Extract the [x, y] coordinate from the center of the cell holding the provided text.  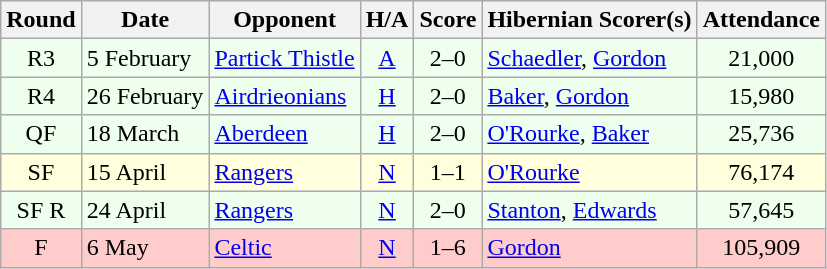
Partick Thistle [284, 58]
Celtic [284, 248]
F [41, 248]
105,909 [761, 248]
O'Rourke [590, 172]
15 April [145, 172]
6 May [145, 248]
15,980 [761, 96]
Schaedler, Gordon [590, 58]
Airdrieonians [284, 96]
SF [41, 172]
57,645 [761, 210]
R4 [41, 96]
Attendance [761, 20]
24 April [145, 210]
Hibernian Scorer(s) [590, 20]
1–6 [448, 248]
QF [41, 134]
26 February [145, 96]
25,736 [761, 134]
R3 [41, 58]
A [387, 58]
Baker, Gordon [590, 96]
Date [145, 20]
H/A [387, 20]
18 March [145, 134]
O'Rourke, Baker [590, 134]
Round [41, 20]
21,000 [761, 58]
76,174 [761, 172]
Aberdeen [284, 134]
SF R [41, 210]
1–1 [448, 172]
Opponent [284, 20]
Stanton, Edwards [590, 210]
5 February [145, 58]
Score [448, 20]
Gordon [590, 248]
